Extract the [X, Y] coordinate from the center of the cell holding the provided text.  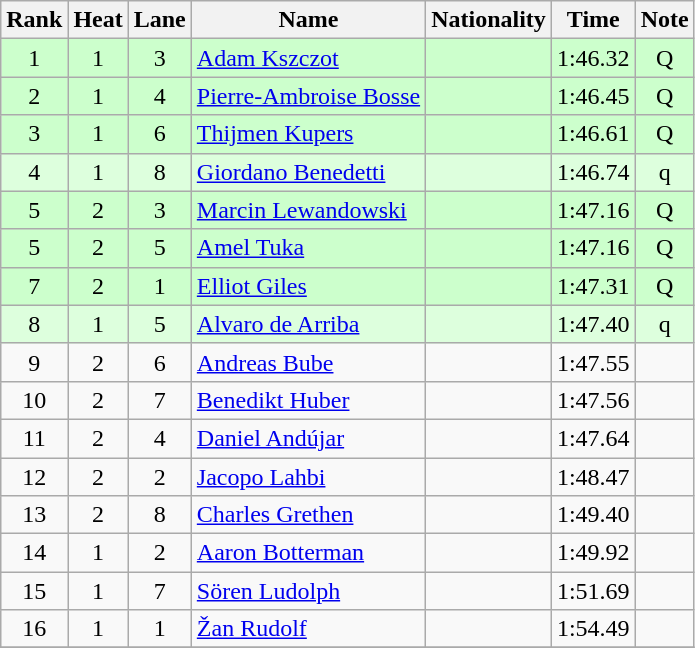
Name [308, 20]
Benedikt Huber [308, 400]
Adam Kszczot [308, 58]
Alvaro de Arriba [308, 324]
1:46.32 [593, 58]
Marcin Lewandowski [308, 210]
1:47.64 [593, 438]
Giordano Benedetti [308, 172]
Note [664, 20]
1:49.40 [593, 515]
Heat [98, 20]
9 [34, 362]
1:49.92 [593, 553]
1:46.45 [593, 96]
1:54.49 [593, 629]
Aaron Botterman [308, 553]
1:46.61 [593, 134]
16 [34, 629]
1:47.56 [593, 400]
Thijmen Kupers [308, 134]
Pierre-Ambroise Bosse [308, 96]
11 [34, 438]
12 [34, 477]
Amel Tuka [308, 248]
1:48.47 [593, 477]
1:47.55 [593, 362]
10 [34, 400]
Charles Grethen [308, 515]
Rank [34, 20]
15 [34, 591]
1:47.40 [593, 324]
Elliot Giles [308, 286]
Time [593, 20]
Daniel Andújar [308, 438]
Jacopo Lahbi [308, 477]
1:46.74 [593, 172]
Nationality [489, 20]
Žan Rudolf [308, 629]
14 [34, 553]
Lane [160, 20]
13 [34, 515]
Andreas Bube [308, 362]
1:51.69 [593, 591]
Sören Ludolph [308, 591]
1:47.31 [593, 286]
